Provide the [x, y] coordinate of the cell's center where the given text is located.  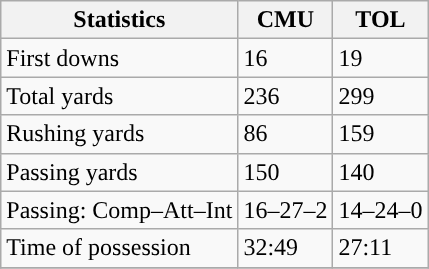
19 [380, 58]
14–24–0 [380, 210]
86 [286, 134]
150 [286, 172]
Time of possession [120, 248]
Passing: Comp–Att–Int [120, 210]
TOL [380, 20]
140 [380, 172]
159 [380, 134]
236 [286, 96]
32:49 [286, 248]
CMU [286, 20]
16 [286, 58]
16–27–2 [286, 210]
27:11 [380, 248]
First downs [120, 58]
Statistics [120, 20]
Total yards [120, 96]
Rushing yards [120, 134]
Passing yards [120, 172]
299 [380, 96]
